Find where the given text appears and provide that cell's center as (X, Y) coordinate. 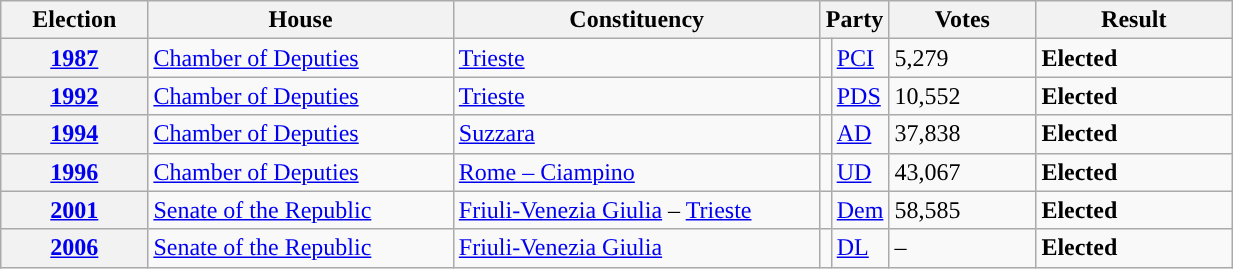
Party (854, 20)
Rome – Ciampino (636, 172)
PDS (860, 96)
2006 (74, 248)
43,067 (962, 172)
1992 (74, 96)
37,838 (962, 134)
58,585 (962, 210)
5,279 (962, 58)
Suzzara (636, 134)
2001 (74, 210)
Election (74, 20)
10,552 (962, 96)
Friuli-Venezia Giulia – Trieste (636, 210)
Result (1134, 20)
– (962, 248)
PCI (860, 58)
Dem (860, 210)
UD (860, 172)
1987 (74, 58)
Votes (962, 20)
1994 (74, 134)
House (300, 20)
AD (860, 134)
DL (860, 248)
Friuli-Venezia Giulia (636, 248)
1996 (74, 172)
Constituency (636, 20)
